Find where the given text appears and provide that cell's center as [x, y] coordinate. 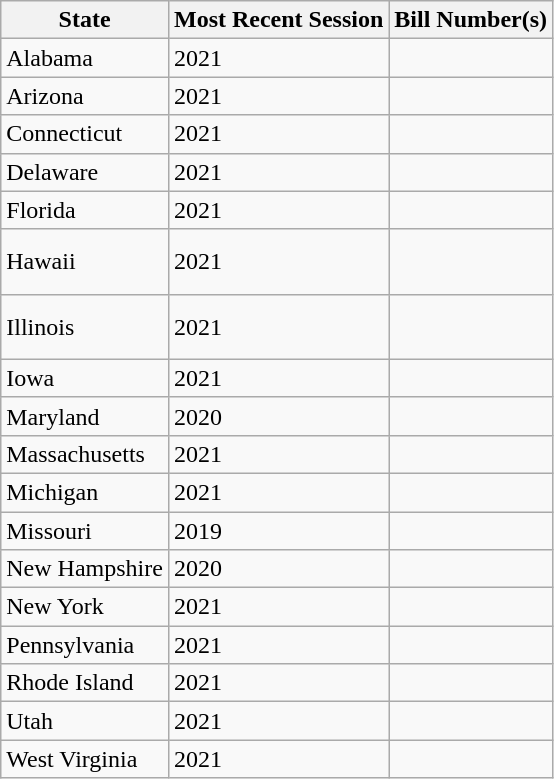
Alabama [85, 58]
Missouri [85, 531]
Utah [85, 721]
Most Recent Session [278, 20]
Bill Number(s) [471, 20]
Rhode Island [85, 683]
Michigan [85, 492]
New York [85, 607]
Hawaii [85, 262]
Massachusetts [85, 454]
Illinois [85, 326]
Arizona [85, 96]
New Hampshire [85, 569]
Florida [85, 210]
Pennsylvania [85, 645]
West Virginia [85, 759]
Maryland [85, 416]
Iowa [85, 378]
Delaware [85, 172]
2019 [278, 531]
Connecticut [85, 134]
State [85, 20]
